Search for the cell housing the specified text and yield its [x, y] center coordinate. 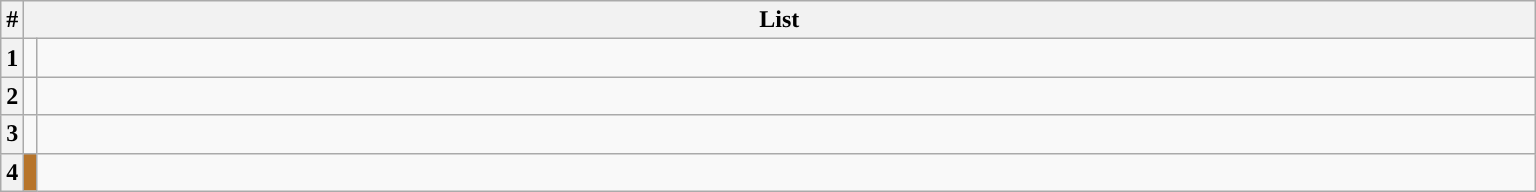
3 [12, 134]
4 [12, 172]
List [780, 20]
# [12, 20]
1 [12, 58]
2 [12, 96]
